Pinpoint the cell where the given text exists, returning its [X, Y] midpoint coordinate. 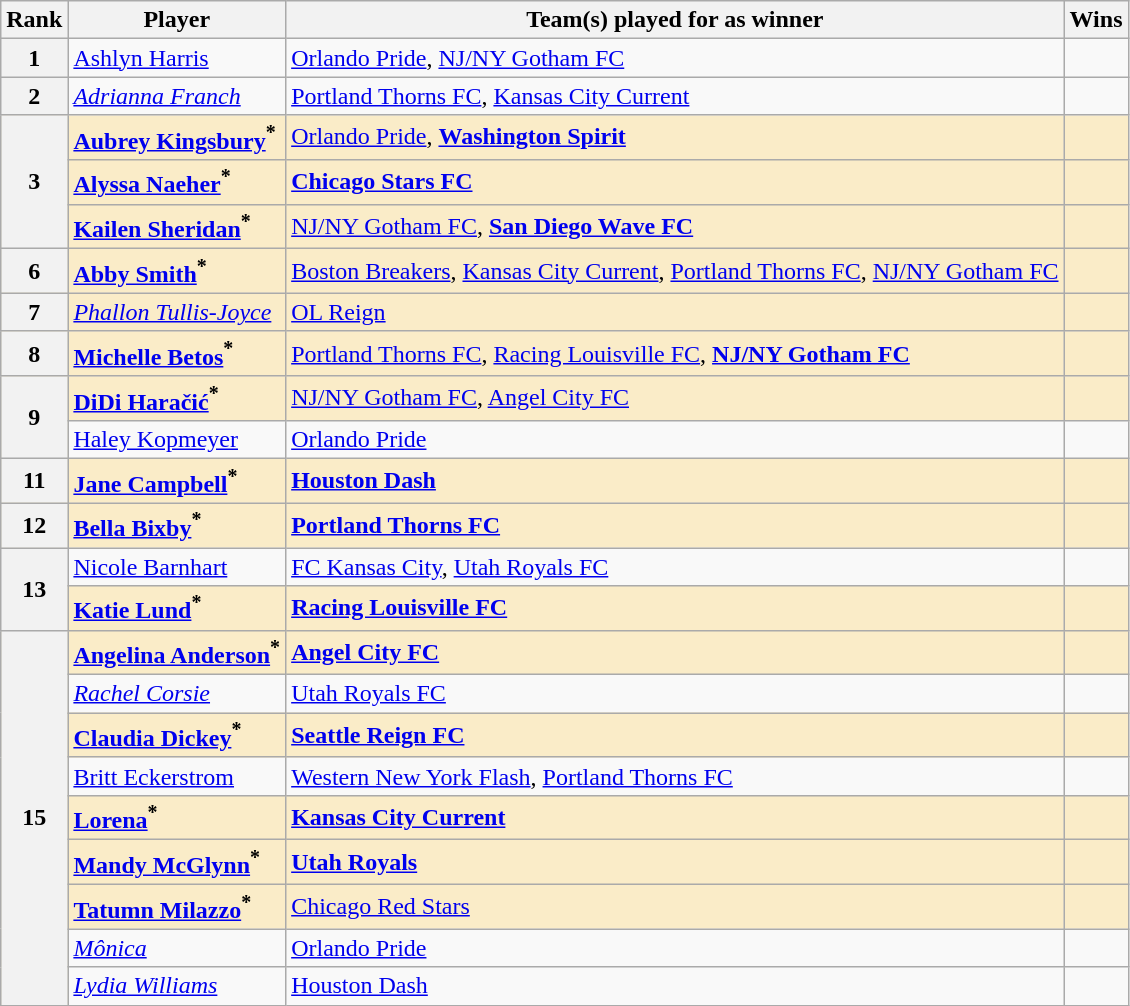
NJ/NY Gotham FC, San Diego Wave FC [675, 226]
Boston Breakers, Kansas City Current, Portland Thorns FC, NJ/NY Gotham FC [675, 272]
Nicole Barnhart [177, 567]
Lorena* [177, 818]
FC Kansas City, Utah Royals FC [675, 567]
6 [34, 272]
Phallon Tullis-Joyce [177, 312]
Angel City FC [675, 652]
Rank [34, 20]
Orlando Pride, Washington Spirit [675, 138]
Utah Royals FC [675, 694]
Lydia Williams [177, 986]
Mandy McGlynn* [177, 862]
Michelle Betos* [177, 354]
3 [34, 182]
9 [34, 418]
Katie Lund* [177, 608]
Rachel Corsie [177, 694]
Haley Kopmeyer [177, 439]
Mônica [177, 948]
11 [34, 480]
Orlando Pride, NJ/NY Gotham FC [675, 58]
Kansas City Current [675, 818]
Portland Thorns FC, Racing Louisville FC, NJ/NY Gotham FC [675, 354]
NJ/NY Gotham FC, Angel City FC [675, 398]
Western New York Flash, Portland Thorns FC [675, 776]
Utah Royals [675, 862]
7 [34, 312]
Seattle Reign FC [675, 736]
Abby Smith* [177, 272]
Adrianna Franch [177, 96]
1 [34, 58]
Claudia Dickey* [177, 736]
Alyssa Naeher* [177, 182]
Tatumn Milazzo* [177, 906]
8 [34, 354]
Portland Thorns FC, Kansas City Current [675, 96]
Ashlyn Harris [177, 58]
Angelina Anderson* [177, 652]
OL Reign [675, 312]
Kailen Sheridan* [177, 226]
Racing Louisville FC [675, 608]
Team(s) played for as winner [675, 20]
2 [34, 96]
Wins [1096, 20]
DiDi Haračić* [177, 398]
Chicago Stars FC [675, 182]
15 [34, 818]
Bella Bixby* [177, 526]
Player [177, 20]
13 [34, 590]
Chicago Red Stars [675, 906]
Jane Campbell* [177, 480]
Britt Eckerstrom [177, 776]
Aubrey Kingsbury* [177, 138]
Portland Thorns FC [675, 526]
12 [34, 526]
